Capture the cell that displays the provided text and extract its (x, y) central coordinate. 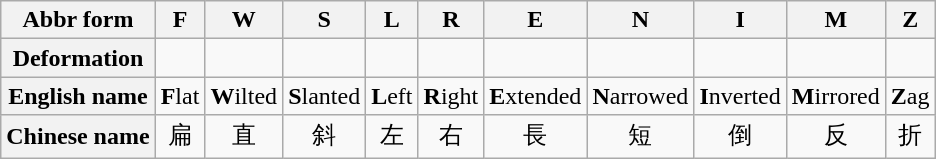
R (451, 20)
Deformation (78, 58)
短 (640, 136)
Extended (536, 96)
L (392, 20)
折 (910, 136)
右 (451, 136)
S (324, 20)
Zag (910, 96)
Inverted (740, 96)
Narrowed (640, 96)
I (740, 20)
Flat (180, 96)
Abbr form (78, 20)
左 (392, 136)
English name (78, 96)
Right (451, 96)
扁 (180, 136)
Left (392, 96)
F (180, 20)
反 (836, 136)
直 (244, 136)
長 (536, 136)
E (536, 20)
Z (910, 20)
Mirrored (836, 96)
Wilted (244, 96)
M (836, 20)
Slanted (324, 96)
倒 (740, 136)
斜 (324, 136)
W (244, 20)
Chinese name (78, 136)
N (640, 20)
